Search for the cell housing the specified text and yield its [X, Y] center coordinate. 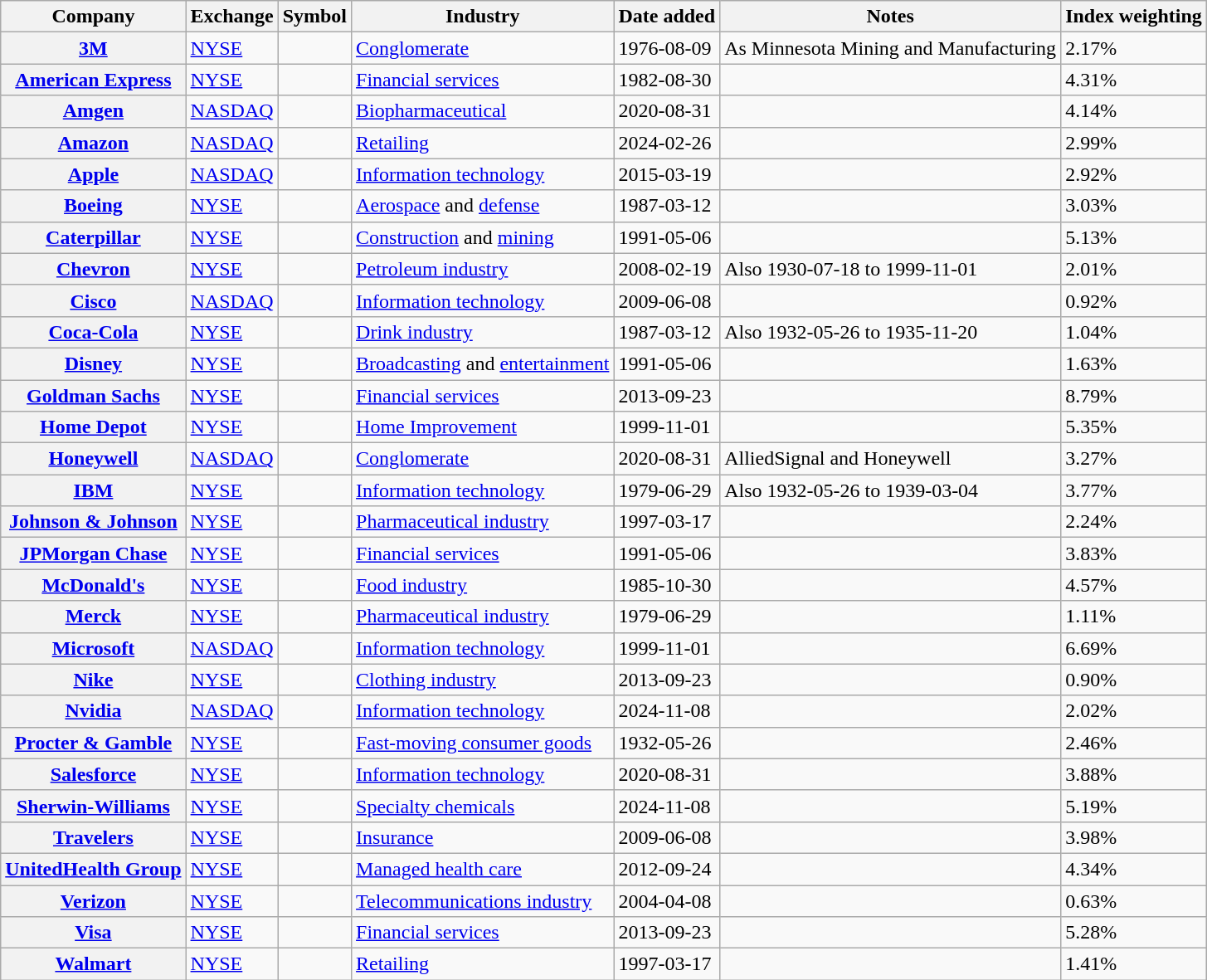
1985-10-30 [667, 585]
McDonald's [93, 585]
Biopharmaceutical [483, 111]
3.27% [1134, 459]
Fast-moving consumer goods [483, 743]
Boeing [93, 206]
3.03% [1134, 206]
Apple [93, 174]
2024-02-26 [667, 143]
Petroleum industry [483, 269]
5.35% [1134, 427]
6.69% [1134, 648]
Amgen [93, 111]
4.14% [1134, 111]
2.92% [1134, 174]
JPMorgan Chase [93, 553]
Nike [93, 680]
Symbol [314, 17]
0.63% [1134, 900]
Sherwin-Williams [93, 806]
Food industry [483, 585]
Construction and mining [483, 237]
Travelers [93, 837]
Walmart [93, 964]
2015-03-19 [667, 174]
Chevron [93, 269]
1932-05-26 [667, 743]
2.01% [1134, 269]
2.99% [1134, 143]
3.77% [1134, 490]
2.02% [1134, 711]
Verizon [93, 900]
2.17% [1134, 48]
Coca-Cola [93, 332]
Date added [667, 17]
Visa [93, 933]
8.79% [1134, 396]
UnitedHealth Group [93, 869]
Specialty chemicals [483, 806]
2.46% [1134, 743]
Industry [483, 17]
5.13% [1134, 237]
Home Improvement [483, 427]
5.19% [1134, 806]
3.98% [1134, 837]
4.57% [1134, 585]
American Express [93, 80]
1.04% [1134, 332]
Insurance [483, 837]
Salesforce [93, 774]
2012-09-24 [667, 869]
3M [93, 48]
Johnson & Johnson [93, 522]
1.63% [1134, 363]
Also 1930-07-18 to 1999-11-01 [891, 269]
Notes [891, 17]
Also 1932-05-26 to 1935-11-20 [891, 332]
4.34% [1134, 869]
Also 1932-05-26 to 1939-03-04 [891, 490]
2004-04-08 [667, 900]
2008-02-19 [667, 269]
3.83% [1134, 553]
1976-08-09 [667, 48]
4.31% [1134, 80]
Clothing industry [483, 680]
Disney [93, 363]
1.41% [1134, 964]
Caterpillar [93, 237]
5.28% [1134, 933]
Merck [93, 617]
AlliedSignal and Honeywell [891, 459]
Microsoft [93, 648]
3.88% [1134, 774]
Amazon [93, 143]
Aerospace and defense [483, 206]
Honeywell [93, 459]
As Minnesota Mining and Manufacturing [891, 48]
Home Depot [93, 427]
Index weighting [1134, 17]
Goldman Sachs [93, 396]
Procter & Gamble [93, 743]
Exchange [232, 17]
Cisco [93, 300]
Managed health care [483, 869]
Telecommunications industry [483, 900]
Broadcasting and entertainment [483, 363]
Company [93, 17]
0.90% [1134, 680]
Nvidia [93, 711]
IBM [93, 490]
2.24% [1134, 522]
1982-08-30 [667, 80]
1.11% [1134, 617]
Drink industry [483, 332]
0.92% [1134, 300]
